Locate the cell with the specified text and output its (x, y) center coordinate. 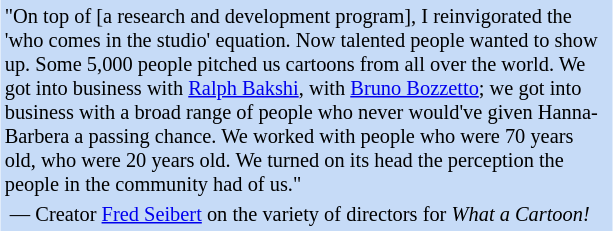
— Creator Fred Seibert on the variety of directors for What a Cartoon! (306, 214)
